Return the [X, Y] coordinate for the center point of the cell that contains the specified text.  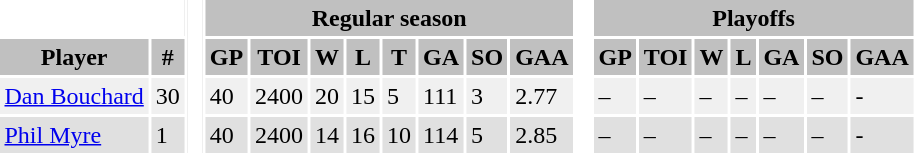
10 [400, 135]
2.77 [542, 96]
2.85 [542, 135]
114 [442, 135]
111 [442, 96]
Player [74, 57]
1 [168, 135]
20 [328, 96]
Regular season [389, 18]
3 [488, 96]
15 [364, 96]
Playoffs [754, 18]
16 [364, 135]
Dan Bouchard [74, 96]
T [400, 57]
Phil Myre [74, 135]
14 [328, 135]
# [168, 57]
30 [168, 96]
